Pinpoint the cell where the given text exists, returning its (x, y) midpoint coordinate. 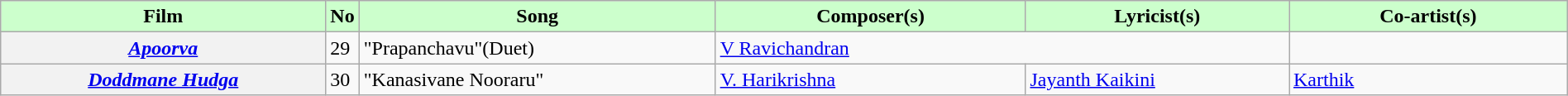
Co-artist(s) (1427, 17)
"Kanasivane Nooraru" (538, 79)
Lyricist(s) (1158, 17)
"Prapanchavu"(Duet) (538, 48)
Film (164, 17)
Apoorva (164, 48)
Karthik (1427, 79)
No (342, 17)
30 (342, 79)
Doddmane Hudga (164, 79)
V Ravichandran (1002, 48)
V. Harikrishna (870, 79)
Song (538, 17)
Composer(s) (870, 17)
29 (342, 48)
Jayanth Kaikini (1158, 79)
